Search for the cell housing the specified text and yield its [X, Y] center coordinate. 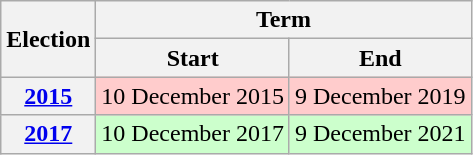
Term [284, 20]
9 December 2021 [380, 134]
Start [193, 58]
9 December 2019 [380, 96]
10 December 2015 [193, 96]
2017 [48, 134]
Election [48, 39]
10 December 2017 [193, 134]
2015 [48, 96]
End [380, 58]
